Provide the [X, Y] coordinate of the cell's center where the given text is located.  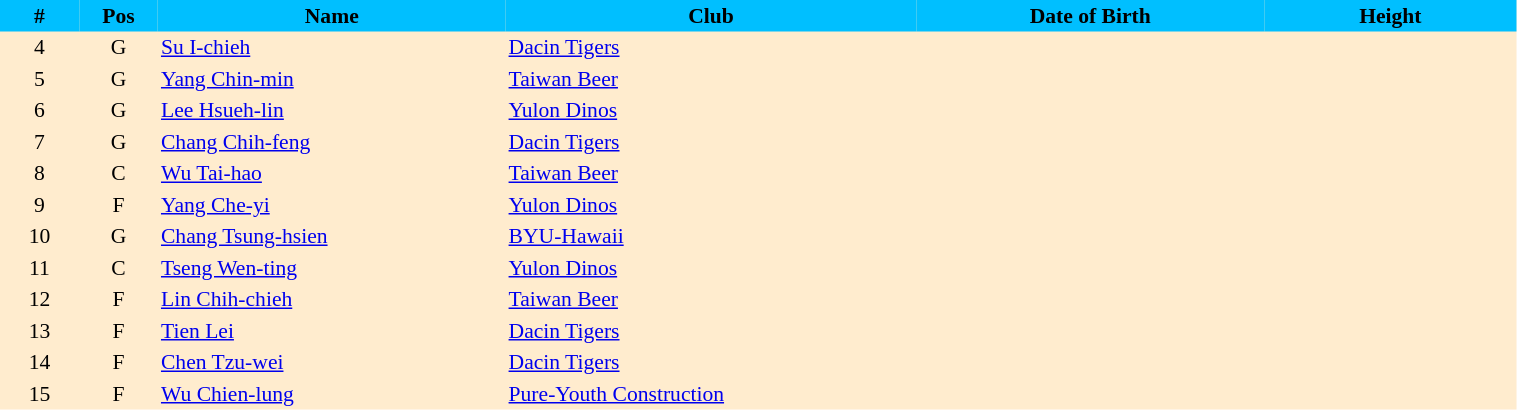
15 [40, 394]
8 [40, 174]
10 [40, 236]
9 [40, 205]
Wu Tai-hao [332, 174]
Tien Lei [332, 331]
Chang Chih-feng [332, 142]
13 [40, 331]
12 [40, 300]
4 [40, 48]
Date of Birth [1090, 16]
6 [40, 110]
Tseng Wen-ting [332, 268]
Su I-chieh [332, 48]
14 [40, 362]
7 [40, 142]
BYU-Hawaii [712, 236]
Yang Chin-min [332, 79]
Wu Chien-lung [332, 394]
Lin Chih-chieh [332, 300]
Lee Hsueh-lin [332, 110]
Pure-Youth Construction [712, 394]
# [40, 16]
Club [712, 16]
11 [40, 268]
5 [40, 79]
Yang Che-yi [332, 205]
Chen Tzu-wei [332, 362]
Height [1390, 16]
Pos [118, 16]
Chang Tsung-hsien [332, 236]
Name [332, 16]
